From the cell containing the given text, extract its center point as [X, Y] coordinate. 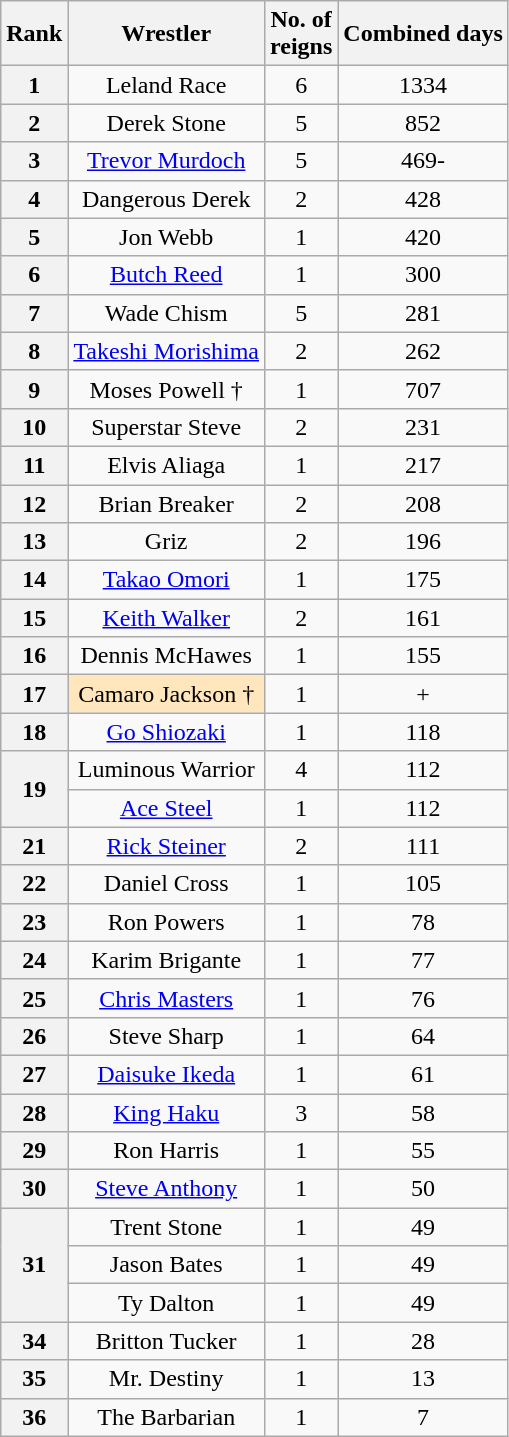
105 [423, 884]
14 [34, 580]
Daniel Cross [166, 884]
208 [423, 503]
Dennis McHawes [166, 656]
31 [34, 1265]
16 [34, 656]
428 [423, 199]
Ron Harris [166, 1151]
Superstar Steve [166, 427]
Karim Brigante [166, 960]
Keith Walker [166, 618]
No. ofreigns [302, 34]
23 [34, 922]
Wade Chism [166, 313]
Combined days [423, 34]
Derek Stone [166, 123]
22 [34, 884]
Daisuke Ikeda [166, 1074]
Moses Powell † [166, 389]
Rick Steiner [166, 846]
24 [34, 960]
469- [423, 161]
Rank [34, 34]
175 [423, 580]
55 [423, 1151]
29 [34, 1151]
+ [423, 694]
15 [34, 618]
30 [34, 1189]
Ty Dalton [166, 1303]
12 [34, 503]
Britton Tucker [166, 1341]
262 [423, 351]
Chris Masters [166, 998]
Ace Steel [166, 808]
Takao Omori [166, 580]
58 [423, 1113]
111 [423, 846]
196 [423, 542]
Trevor Murdoch [166, 161]
217 [423, 465]
118 [423, 732]
300 [423, 275]
9 [34, 389]
19 [34, 789]
26 [34, 1036]
Jon Webb [166, 237]
18 [34, 732]
281 [423, 313]
50 [423, 1189]
Butch Reed [166, 275]
Griz [166, 542]
Elvis Aliaga [166, 465]
11 [34, 465]
King Haku [166, 1113]
17 [34, 694]
Ron Powers [166, 922]
852 [423, 123]
155 [423, 656]
34 [34, 1341]
35 [34, 1379]
76 [423, 998]
25 [34, 998]
161 [423, 618]
707 [423, 389]
Go Shiozaki [166, 732]
Leland Race [166, 85]
61 [423, 1074]
The Barbarian [166, 1417]
27 [34, 1074]
64 [423, 1036]
Wrestler [166, 34]
231 [423, 427]
Takeshi Morishima [166, 351]
21 [34, 846]
Steve Anthony [166, 1189]
Brian Breaker [166, 503]
36 [34, 1417]
77 [423, 960]
Jason Bates [166, 1265]
Luminous Warrior [166, 770]
Mr. Destiny [166, 1379]
1334 [423, 85]
Camaro Jackson † [166, 694]
10 [34, 427]
Steve Sharp [166, 1036]
Trent Stone [166, 1227]
78 [423, 922]
420 [423, 237]
Dangerous Derek [166, 199]
8 [34, 351]
